Locate the cell with the specified text and output its [x, y] center coordinate. 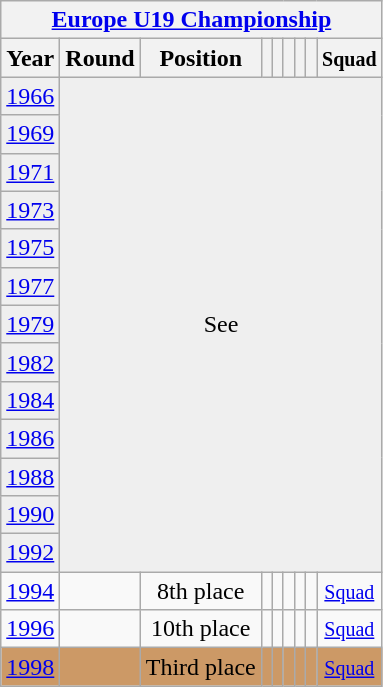
1969 [30, 134]
Year [30, 58]
10th place [200, 629]
1988 [30, 477]
1973 [30, 210]
1971 [30, 172]
See [221, 324]
1990 [30, 515]
8th place [200, 591]
1966 [30, 96]
Europe U19 Championship [192, 20]
Third place [200, 667]
1992 [30, 553]
1996 [30, 629]
1998 [30, 667]
Round [100, 58]
Position [200, 58]
1994 [30, 591]
1984 [30, 400]
1977 [30, 286]
1986 [30, 438]
1982 [30, 362]
1979 [30, 324]
1975 [30, 248]
